Identify which cell holds the provided text, then report its [x, y] central coordinate. 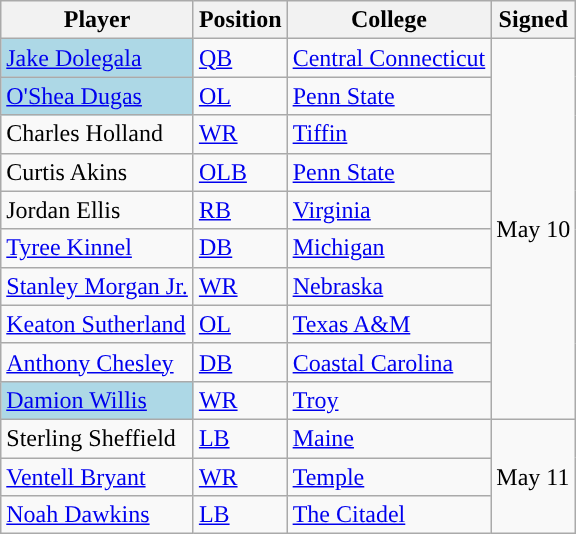
Damion Willis [98, 400]
May 11 [534, 476]
Ventell Bryant [98, 477]
Jordan Ellis [98, 210]
Tyree Kinnel [98, 248]
Signed [534, 20]
QB [240, 58]
Anthony Chesley [98, 362]
Temple [389, 477]
Curtis Akins [98, 172]
Stanley Morgan Jr. [98, 286]
Tiffin [389, 134]
The Citadel [389, 515]
Position [240, 20]
Jake Dolegala [98, 58]
Charles Holland [98, 134]
May 10 [534, 230]
Michigan [389, 248]
Noah Dawkins [98, 515]
Troy [389, 400]
College [389, 20]
Player [98, 20]
Virginia [389, 210]
Maine [389, 438]
Nebraska [389, 286]
OLB [240, 172]
Sterling Sheffield [98, 438]
Texas A&M [389, 324]
Coastal Carolina [389, 362]
RB [240, 210]
O'Shea Dugas [98, 96]
Central Connecticut [389, 58]
Keaton Sutherland [98, 324]
